Scan for the cell matching the given text and deliver its [x, y] coordinate at center. 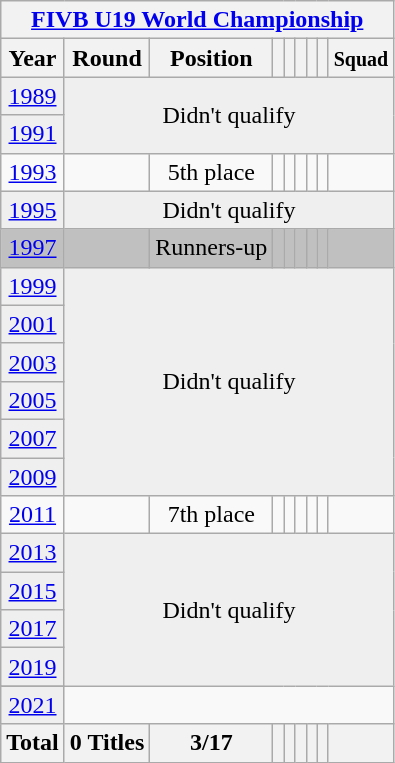
2015 [33, 591]
Runners-up [212, 248]
1999 [33, 286]
FIVB U19 World Championship [198, 20]
Total [33, 743]
1997 [33, 248]
5th place [212, 172]
2011 [33, 515]
7th place [212, 515]
2003 [33, 362]
Squad [361, 58]
2005 [33, 400]
1989 [33, 96]
1995 [33, 210]
2019 [33, 667]
2007 [33, 438]
2017 [33, 629]
Year [33, 58]
3/17 [212, 743]
Round [107, 58]
1991 [33, 134]
2001 [33, 324]
Position [212, 58]
0 Titles [107, 743]
2013 [33, 553]
1993 [33, 172]
2021 [33, 705]
2009 [33, 477]
